For the text-containing cell, return its midpoint in (x, y) coordinate format. 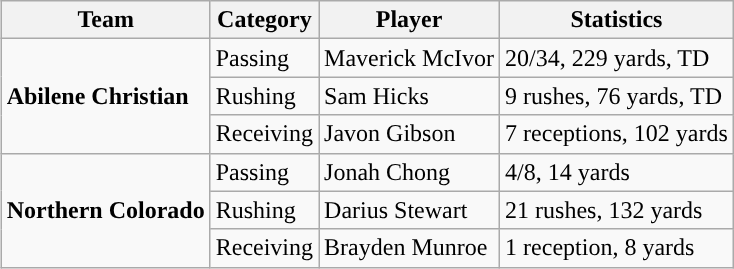
Statistics (617, 20)
9 rushes, 76 yards, TD (617, 96)
20/34, 229 yards, TD (617, 58)
Javon Gibson (410, 134)
Northern Colorado (106, 210)
Player (410, 20)
21 rushes, 132 yards (617, 210)
Sam Hicks (410, 96)
1 reception, 8 yards (617, 248)
Brayden Munroe (410, 248)
Maverick McIvor (410, 58)
4/8, 14 yards (617, 172)
Category (264, 20)
Abilene Christian (106, 96)
Jonah Chong (410, 172)
Team (106, 20)
7 receptions, 102 yards (617, 134)
Darius Stewart (410, 210)
